Capture the cell that displays the provided text and extract its [x, y] central coordinate. 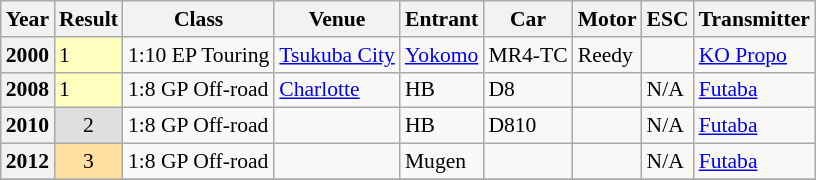
Class [198, 19]
Year [28, 19]
Yokomo [442, 55]
2012 [28, 162]
Reedy [608, 55]
Car [528, 19]
2 [88, 126]
Mugen [442, 162]
KO Propo [754, 55]
Charlotte [337, 90]
D8 [528, 90]
1:10 EP Touring [198, 55]
3 [88, 162]
Venue [337, 19]
Result [88, 19]
Transmitter [754, 19]
D810 [528, 126]
Motor [608, 19]
2000 [28, 55]
Tsukuba City [337, 55]
2010 [28, 126]
MR4-TC [528, 55]
ESC [668, 19]
2008 [28, 90]
Entrant [442, 19]
